Output the (X, Y) coordinate of the center of the cell containing the given text.  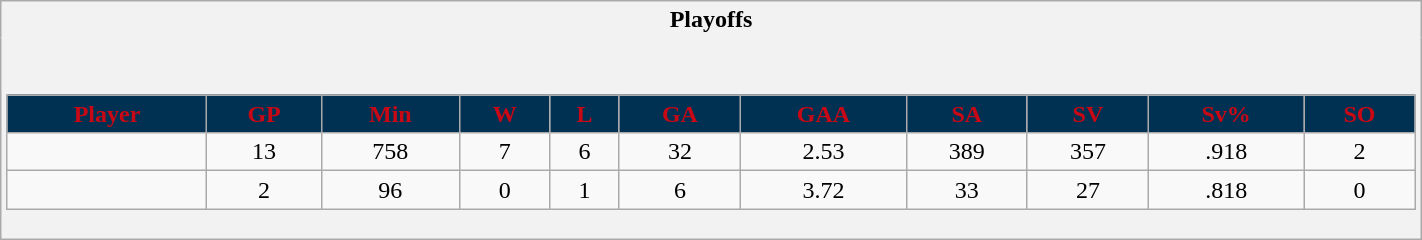
SV (1088, 114)
SA (966, 114)
96 (390, 190)
Min (390, 114)
GP (264, 114)
3.72 (824, 190)
2.53 (824, 152)
32 (680, 152)
1 (585, 190)
Sv% (1226, 114)
Player GP Min W L GA GAA SA SV Sv% SO 13 758 7 6 32 2.53 389 357 .918 2 2 96 0 1 6 3.72 33 27 .818 0 (711, 138)
Playoffs (711, 20)
.918 (1226, 152)
13 (264, 152)
W (505, 114)
Player (107, 114)
33 (966, 190)
L (585, 114)
27 (1088, 190)
.818 (1226, 190)
GA (680, 114)
7 (505, 152)
389 (966, 152)
357 (1088, 152)
758 (390, 152)
GAA (824, 114)
SO (1360, 114)
